Determine the [X, Y] coordinate at the center of the cell enclosing the given text.  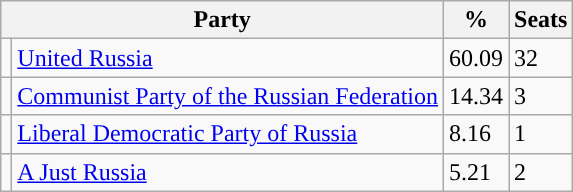
% [476, 20]
Liberal Democratic Party of Russia [228, 134]
60.09 [476, 58]
3 [541, 96]
5.21 [476, 172]
Party [222, 20]
Seats [541, 20]
A Just Russia [228, 172]
United Russia [228, 58]
14.34 [476, 96]
2 [541, 172]
Communist Party of the Russian Federation [228, 96]
8.16 [476, 134]
32 [541, 58]
1 [541, 134]
